Capture the cell that displays the provided text and extract its (X, Y) central coordinate. 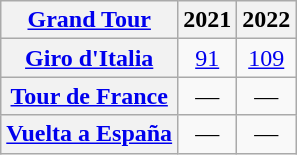
109 (266, 58)
Vuelta a España (90, 134)
2021 (208, 20)
Grand Tour (90, 20)
2022 (266, 20)
91 (208, 58)
Tour de France (90, 96)
Giro d'Italia (90, 58)
